Identify which cell holds the provided text, then report its [x, y] central coordinate. 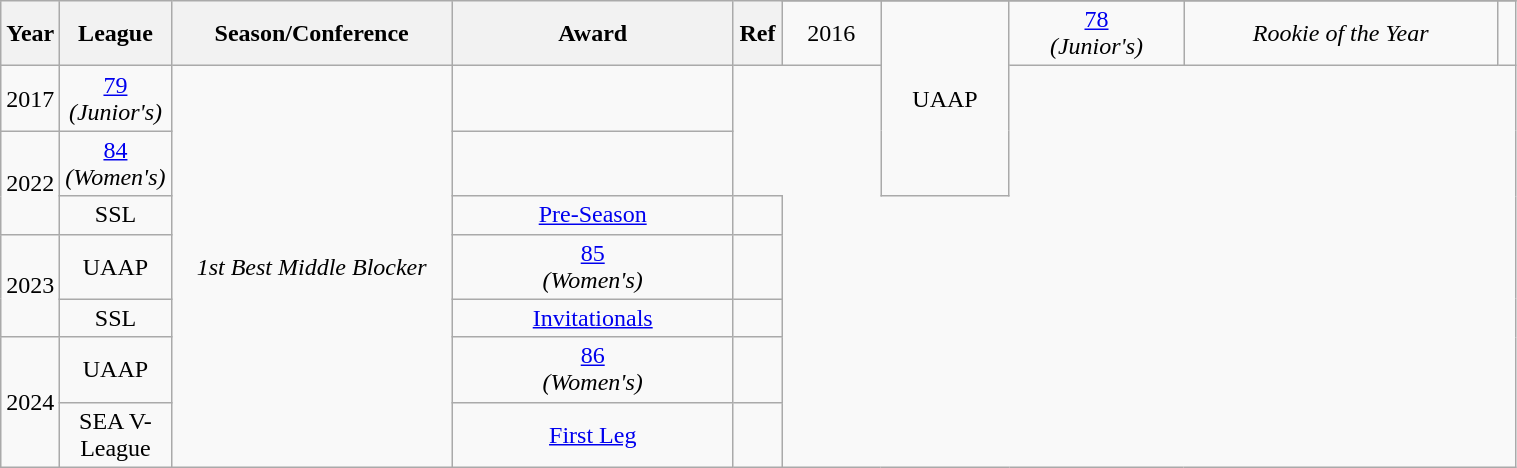
2024 [30, 402]
84(Women's) [116, 164]
Award [592, 34]
Season/Conference [312, 34]
Invitationals [592, 318]
Rookie of the Year [1341, 34]
2023 [30, 286]
78(Junior's) [1096, 34]
2017 [30, 98]
2022 [30, 182]
79(Junior's) [116, 98]
Pre-Season [592, 215]
86(Women's) [592, 370]
2016 [832, 34]
Ref [758, 34]
Year [30, 34]
SEA V-League [116, 434]
1st Best Middle Blocker [312, 266]
85(Women's) [592, 266]
League [116, 34]
First Leg [592, 434]
